Extract the (x, y) coordinate from the center of the cell holding the provided text.  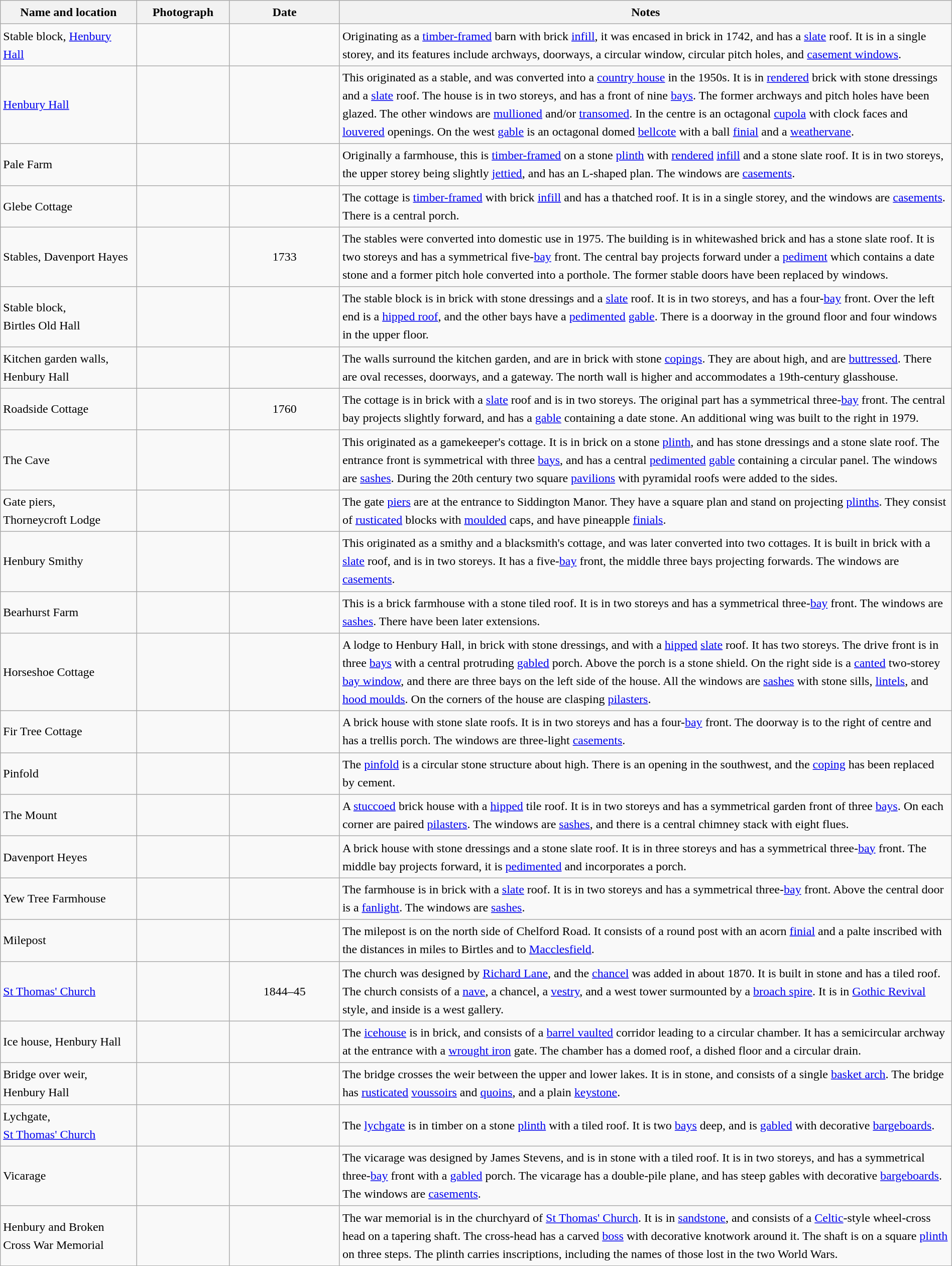
Glebe Cottage (68, 206)
Kitchen garden walls,Henbury Hall (68, 368)
Davenport Heyes (68, 857)
Henbury Smithy (68, 561)
Pale Farm (68, 165)
St Thomas' Church (68, 991)
Roadside Cottage (68, 409)
Henbury and Broken Cross War Memorial (68, 1235)
Horseshoe Cottage (68, 672)
The Mount (68, 816)
Bridge over weir,Henbury Hall (68, 1084)
Gate piers,Thorneycroft Lodge (68, 510)
Vicarage (68, 1176)
Stable block, Henbury Hall (68, 45)
Stables, Davenport Hayes (68, 257)
1760 (284, 409)
Lychgate,St Thomas' Church (68, 1125)
Name and location (68, 12)
Ice house, Henbury Hall (68, 1042)
1733 (284, 257)
The Cave (68, 460)
The lychgate is in timber on a stone plinth with a tiled roof. It is two bays deep, and is gabled with decorative bargeboards. (646, 1125)
Milepost (68, 940)
Photograph (183, 12)
Pinfold (68, 773)
Yew Tree Farmhouse (68, 899)
Notes (646, 12)
1844–45 (284, 991)
The pinfold is a circular stone structure about high. There is an opening in the southwest, and the coping has been replaced by cement. (646, 773)
Henbury Hall (68, 104)
Stable block,Birtles Old Hall (68, 316)
Fir Tree Cottage (68, 732)
Date (284, 12)
Bearhurst Farm (68, 613)
